Capture the cell that displays the provided text and extract its [x, y] central coordinate. 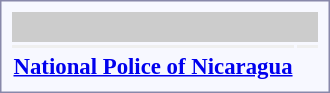
National Police of Nicaragua [153, 66]
